Output the [x, y] coordinate of the center of the cell containing the given text.  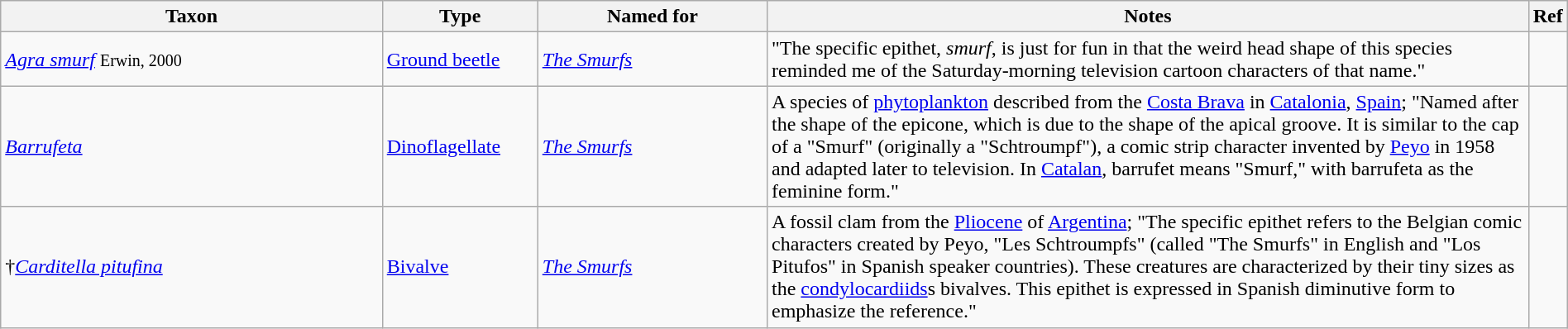
Agra smurf Erwin, 2000 [192, 60]
Barrufeta [192, 146]
Named for [652, 17]
Type [460, 17]
Dinoflagellate [460, 146]
Taxon [192, 17]
†Carditella pitufina [192, 267]
Ref [1548, 17]
Ground beetle [460, 60]
Notes [1148, 17]
Bivalve [460, 267]
